Output the (x, y) coordinate of the center of the cell containing the given text.  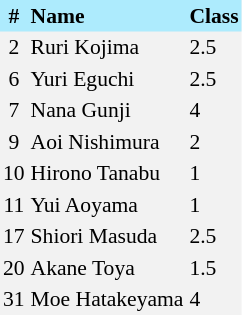
Shiori Masuda (108, 236)
Hirono Tanabu (108, 174)
Nana Gunji (108, 110)
Akane Toya (108, 268)
Yui Aoyama (108, 205)
17 (14, 236)
9 (14, 142)
20 (14, 268)
11 (14, 205)
# (14, 16)
6 (14, 79)
10 (14, 174)
Name (108, 16)
Ruri Kojima (108, 48)
Class (214, 16)
1.5 (214, 268)
Yuri Eguchi (108, 79)
4 (214, 110)
7 (14, 110)
Aoi Nishimura (108, 142)
